Detect which cell encompasses the target text, then output its [X, Y] center coordinate. 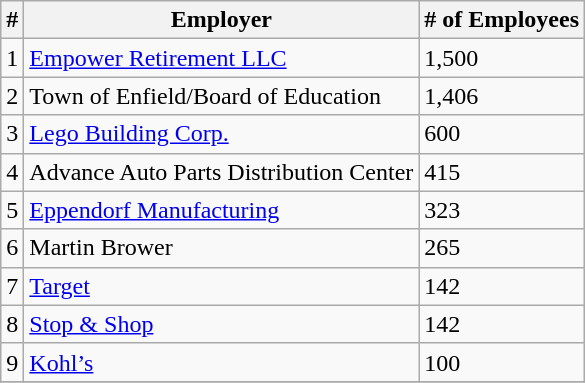
Advance Auto Parts Distribution Center [222, 172]
100 [502, 362]
Stop & Shop [222, 324]
323 [502, 210]
Eppendorf Manufacturing [222, 210]
9 [12, 362]
8 [12, 324]
1 [12, 58]
415 [502, 172]
600 [502, 134]
Martin Brower [222, 248]
Employer [222, 20]
6 [12, 248]
Empower Retirement LLC [222, 58]
# [12, 20]
Town of Enfield/Board of Education [222, 96]
3 [12, 134]
1,500 [502, 58]
2 [12, 96]
7 [12, 286]
5 [12, 210]
# of Employees [502, 20]
1,406 [502, 96]
Kohl’s [222, 362]
4 [12, 172]
Lego Building Corp. [222, 134]
265 [502, 248]
Target [222, 286]
